Capture the cell that displays the provided text and extract its [X, Y] central coordinate. 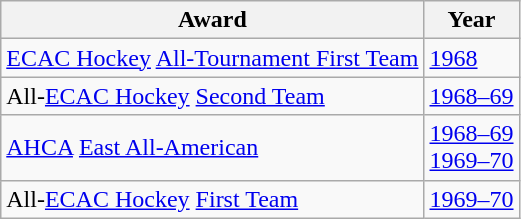
All-ECAC Hockey Second Team [212, 96]
ECAC Hockey All-Tournament First Team [212, 58]
1969–70 [472, 199]
1968 [472, 58]
Award [212, 20]
1968–69 [472, 96]
1968–691969–70 [472, 148]
Year [472, 20]
All-ECAC Hockey First Team [212, 199]
AHCA East All-American [212, 148]
